Pinpoint the cell where the given text exists, returning its [X, Y] midpoint coordinate. 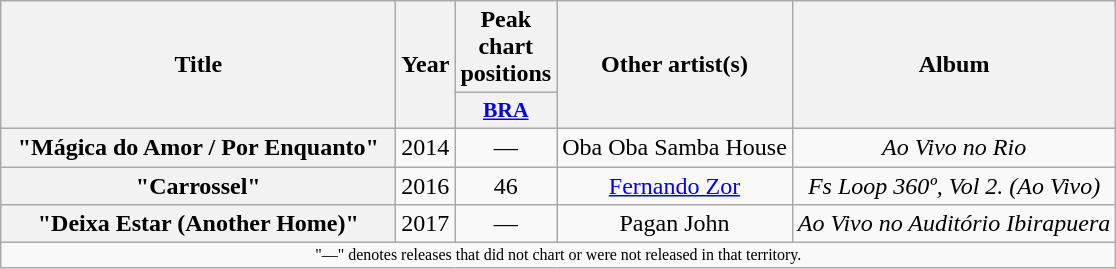
"Deixa Estar (Another Home)" [198, 224]
Fs Loop 360º, Vol 2. (Ao Vivo) [954, 185]
Title [198, 65]
46 [506, 185]
Fernando Zor [675, 185]
Year [426, 65]
Other artist(s) [675, 65]
2016 [426, 185]
BRA [506, 111]
Pagan John [675, 224]
"—" denotes releases that did not chart or were not released in that territory. [558, 255]
Ao Vivo no Auditório Ibirapuera [954, 224]
"Mágica do Amor / Por Enquanto" [198, 147]
2017 [426, 224]
Ao Vivo no Rio [954, 147]
"Carrossel" [198, 185]
Oba Oba Samba House [675, 147]
Album [954, 65]
2014 [426, 147]
Peakchartpositions [506, 47]
